Return (X, Y) of the center of cell containing provided text 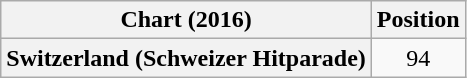
Switzerland (Schweizer Hitparade) (186, 58)
Chart (2016) (186, 20)
Position (418, 20)
94 (418, 58)
